Return [x, y] of the center of cell containing provided text 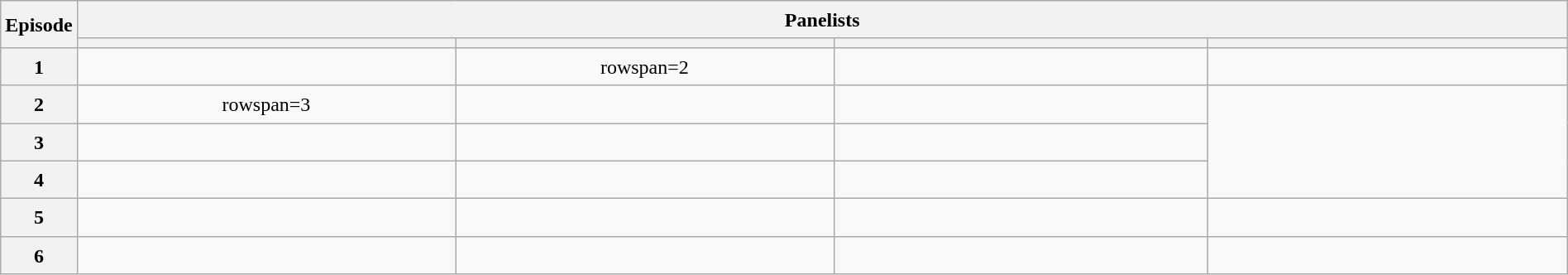
Panelists [822, 20]
1 [39, 66]
Episode [39, 25]
4 [39, 180]
rowspan=2 [645, 66]
6 [39, 255]
2 [39, 104]
5 [39, 218]
rowspan=3 [266, 104]
3 [39, 142]
